Locate the cell with the specified text and output its [X, Y] center coordinate. 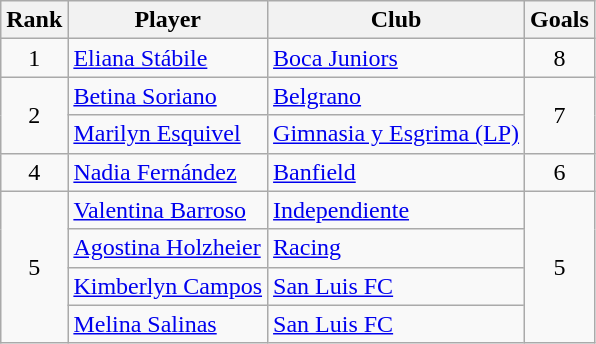
Melina Salinas [168, 324]
Eliana Stábile [168, 58]
1 [34, 58]
Banfield [396, 172]
Gimnasia y Esgrima (LP) [396, 134]
Marilyn Esquivel [168, 134]
Rank [34, 20]
Goals [560, 20]
Valentina Barroso [168, 210]
Betina Soriano [168, 96]
7 [560, 115]
2 [34, 115]
4 [34, 172]
Player [168, 20]
Boca Juniors [396, 58]
6 [560, 172]
Kimberlyn Campos [168, 286]
Independiente [396, 210]
Club [396, 20]
Nadia Fernández [168, 172]
8 [560, 58]
Racing [396, 248]
Belgrano [396, 96]
Agostina Holzheier [168, 248]
